Provide the [x, y] coordinate of the cell's center where the given text is located.  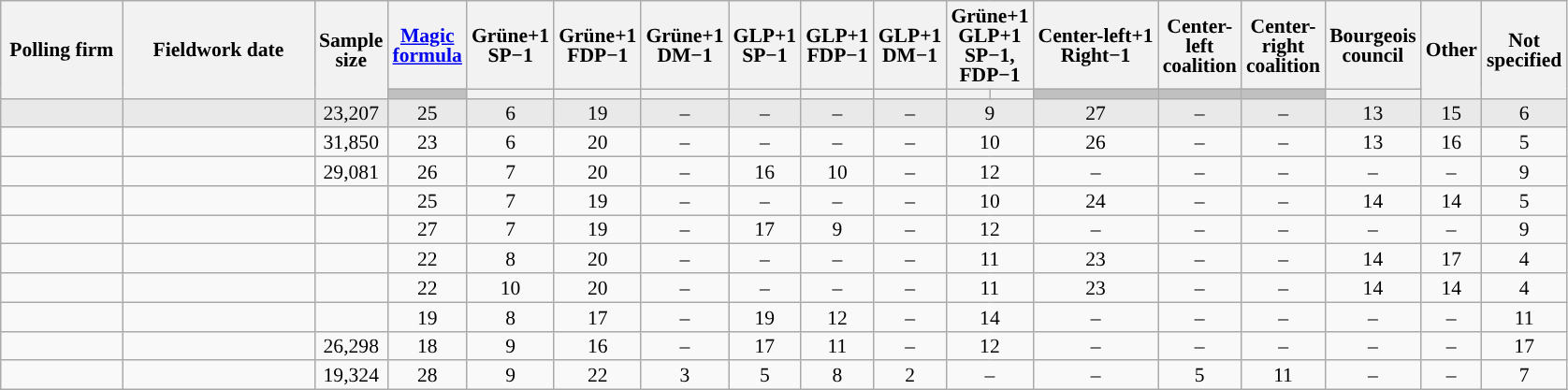
Notspecified [1524, 50]
GLP+1SP−1 [765, 45]
Center-rightcoalition [1284, 45]
2 [910, 376]
26,298 [351, 346]
31,850 [351, 142]
Other [1452, 50]
Fieldwork date [219, 50]
Center-left+1Right−1 [1096, 45]
15 [1452, 112]
24 [1096, 200]
19,324 [351, 376]
Magicformula [427, 45]
GLP+1DM−1 [910, 45]
Samplesize [351, 50]
Grüne+1DM−1 [685, 45]
18 [427, 346]
GLP+1FDP−1 [837, 45]
28 [427, 376]
Bourgeoiscouncil [1372, 45]
29,081 [351, 172]
23,207 [351, 112]
Polling firm [62, 50]
3 [685, 376]
Grüne+1GLP+1SP−1,FDP−1 [990, 45]
Grüne+1FDP−1 [597, 45]
Center-leftcoalition [1199, 45]
Grüne+1SP−1 [511, 45]
